Capture the cell that displays the provided text and extract its [X, Y] central coordinate. 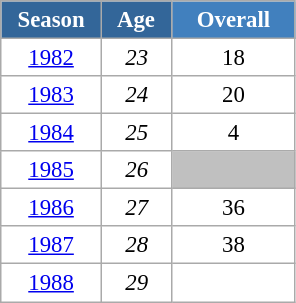
27 [136, 208]
Age [136, 20]
1982 [52, 58]
1987 [52, 245]
28 [136, 245]
Overall [234, 20]
20 [234, 95]
1986 [52, 208]
24 [136, 95]
1984 [52, 133]
1985 [52, 170]
25 [136, 133]
4 [234, 133]
18 [234, 58]
1988 [52, 283]
38 [234, 245]
29 [136, 283]
Season [52, 20]
26 [136, 170]
23 [136, 58]
1983 [52, 95]
36 [234, 208]
